Provide the [X, Y] coordinate of the cell's center where the given text is located.  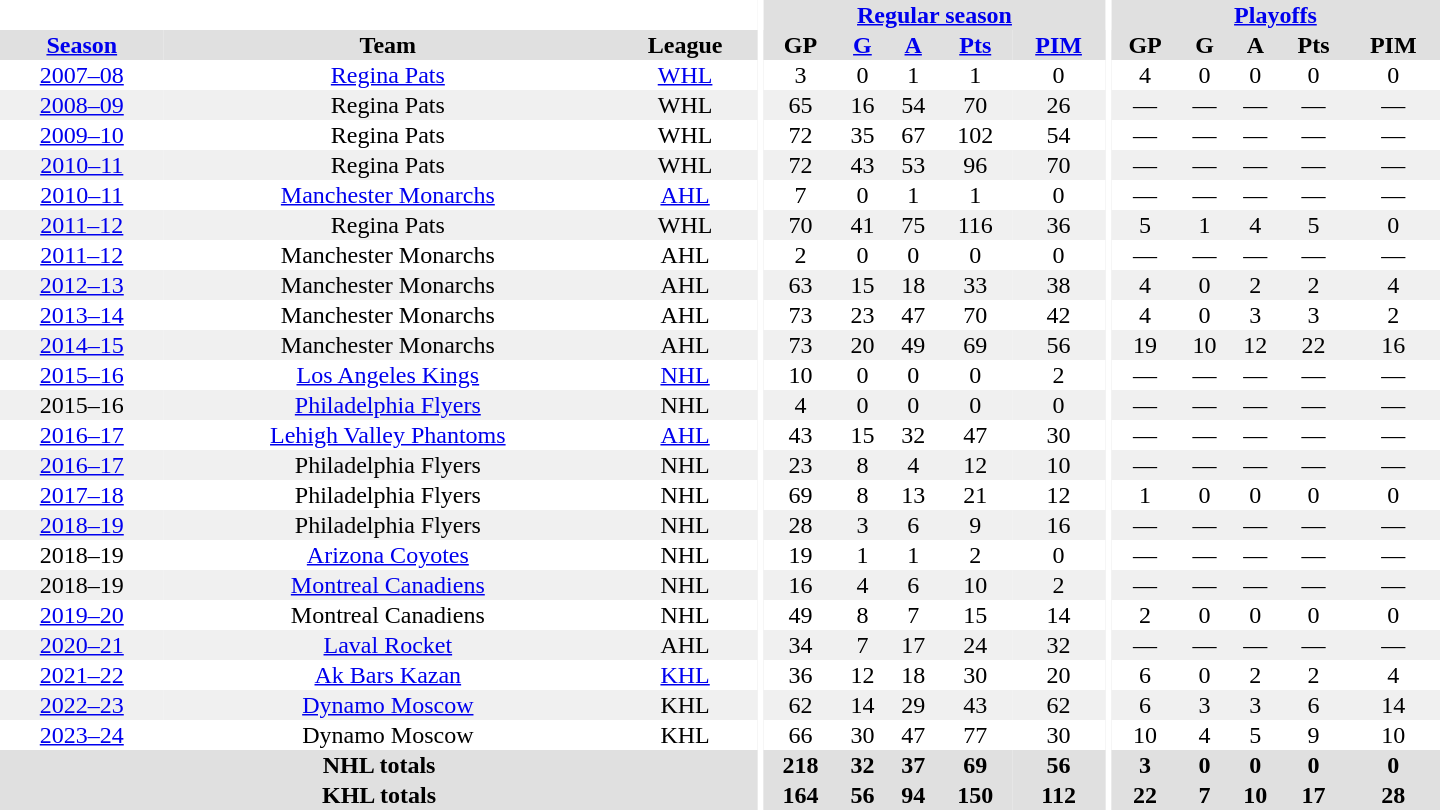
Lehigh Valley Phantoms [388, 435]
Regular season [935, 15]
NHL totals [379, 765]
67 [914, 135]
112 [1058, 795]
2008–09 [82, 105]
38 [1058, 285]
Arizona Coyotes [388, 555]
KHL totals [379, 795]
29 [914, 705]
218 [800, 765]
13 [914, 495]
2013–14 [82, 315]
21 [976, 495]
63 [800, 285]
164 [800, 795]
2019–20 [82, 615]
150 [976, 795]
75 [914, 225]
77 [976, 735]
102 [976, 135]
66 [800, 735]
Season [82, 45]
65 [800, 105]
116 [976, 225]
53 [914, 165]
42 [1058, 315]
26 [1058, 105]
35 [862, 135]
94 [914, 795]
37 [914, 765]
2017–18 [82, 495]
2023–24 [82, 735]
Los Angeles Kings [388, 375]
Playoffs [1276, 15]
2014–15 [82, 345]
2022–23 [82, 705]
Team [388, 45]
2007–08 [82, 75]
2009–10 [82, 135]
2021–22 [82, 675]
2012–13 [82, 285]
34 [800, 645]
24 [976, 645]
Ak Bars Kazan [388, 675]
33 [976, 285]
Laval Rocket [388, 645]
41 [862, 225]
League [685, 45]
96 [976, 165]
2020–21 [82, 645]
